Scan for the cell matching the given text and deliver its (X, Y) coordinate at center. 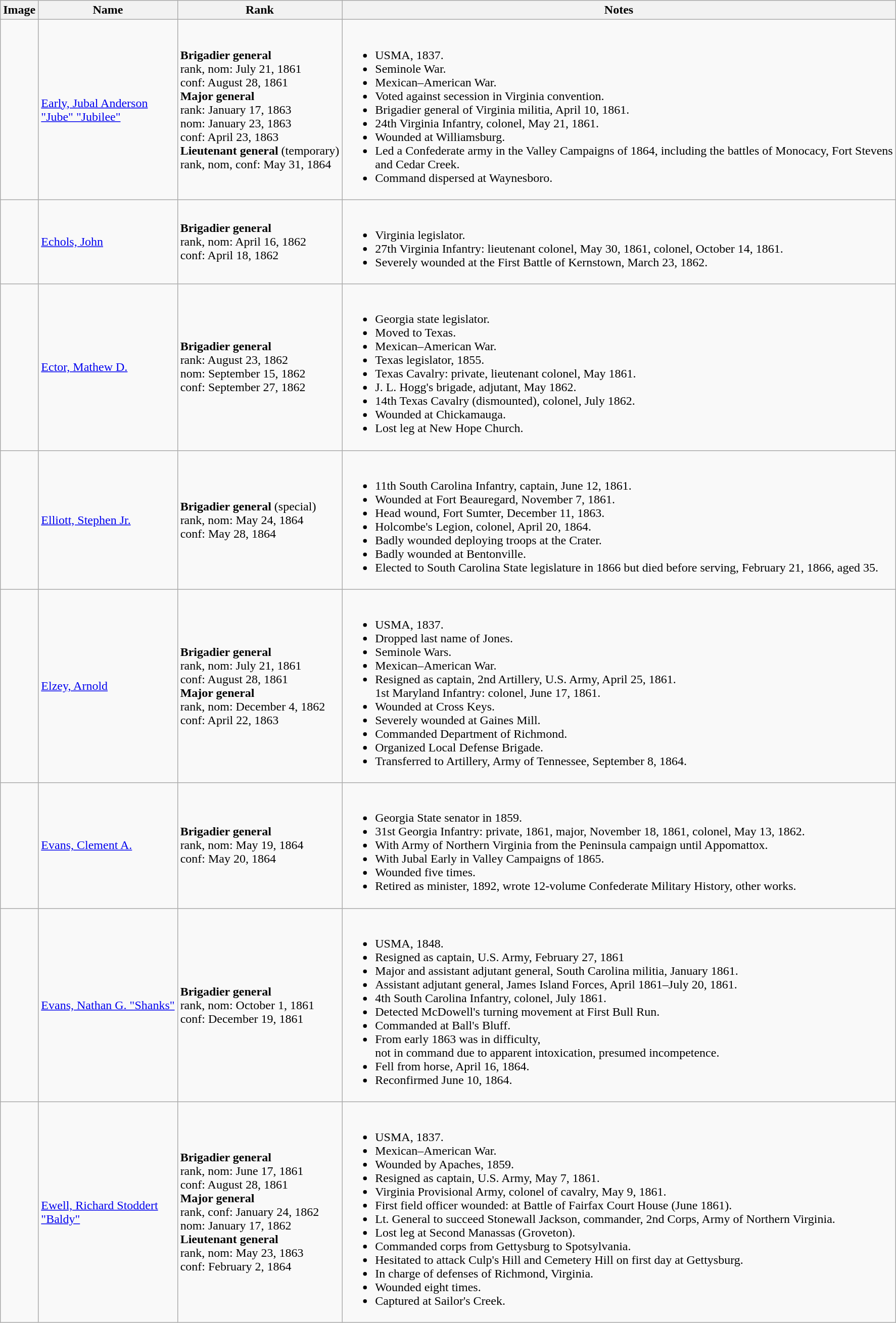
Ector, Mathew D. (108, 367)
Brigadier generalrank, nom: July 21, 1861conf: August 28, 1861Major generalrank, nom: December 4, 1862conf: April 22, 1863 (260, 686)
Evans, Nathan G. "Shanks" (108, 1005)
Brigadier generalrank: August 23, 1862nom: September 15, 1862conf: September 27, 1862 (260, 367)
Notes (619, 10)
Rank (260, 10)
Brigadier general (special)rank, nom: May 24, 1864conf: May 28, 1864 (260, 519)
Image (19, 10)
Brigadier generalrank, nom: May 19, 1864conf: May 20, 1864 (260, 845)
Elzey, Arnold (108, 686)
Echols, John (108, 242)
Brigadier generalrank, nom: April 16, 1862conf: April 18, 1862 (260, 242)
Brigadier generalrank, nom: October 1, 1861conf: December 19, 1861 (260, 1005)
Early, Jubal Anderson"Jube" "Jubilee" (108, 110)
Elliott, Stephen Jr. (108, 519)
Name (108, 10)
Ewell, Richard Stoddert"Baldy" (108, 1212)
Evans, Clement A. (108, 845)
